Pinpoint the cell where the given text exists, returning its [X, Y] midpoint coordinate. 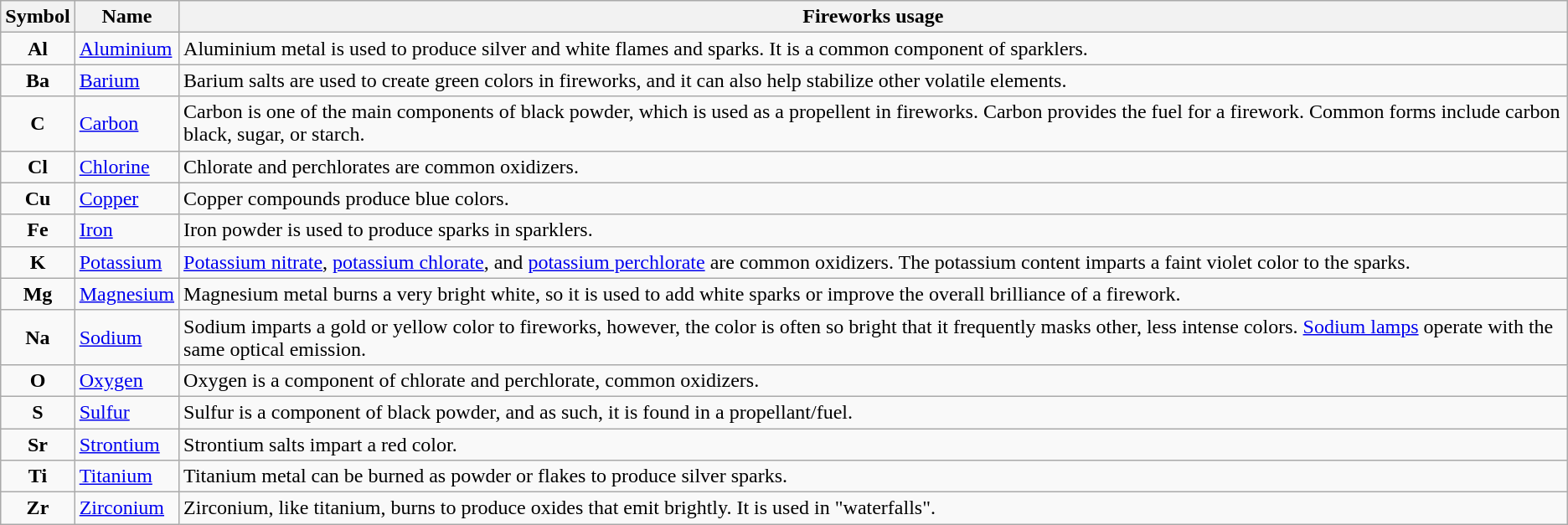
Aluminium [126, 49]
S [38, 412]
Oxygen [126, 380]
Mg [38, 294]
Zr [38, 508]
Oxygen is a component of chlorate and perchlorate, common oxidizers. [874, 380]
Copper compounds produce blue colors. [874, 198]
Titanium metal can be burned as powder or flakes to produce silver sparks. [874, 476]
Cu [38, 198]
Potassium [126, 262]
Fe [38, 230]
Copper [126, 198]
Sr [38, 445]
Strontium salts impart a red color. [874, 445]
Magnesium metal burns a very bright white, so it is used to add white sparks or improve the overall brilliance of a firework. [874, 294]
Iron [126, 230]
Barium salts are used to create green colors in fireworks, and it can also help stabilize other volatile elements. [874, 80]
Ba [38, 80]
Zirconium, like titanium, burns to produce oxides that emit brightly. It is used in "waterfalls". [874, 508]
Sulfur is a component of black powder, and as such, it is found in a propellant/fuel. [874, 412]
C [38, 124]
Sulfur [126, 412]
Iron powder is used to produce sparks in sparklers. [874, 230]
Titanium [126, 476]
Na [38, 337]
Chlorine [126, 167]
Ti [38, 476]
Carbon [126, 124]
K [38, 262]
Name [126, 17]
Chlorate and perchlorates are common oxidizers. [874, 167]
O [38, 380]
Strontium [126, 445]
Magnesium [126, 294]
Fireworks usage [874, 17]
Cl [38, 167]
Symbol [38, 17]
Barium [126, 80]
Aluminium metal is used to produce silver and white flames and sparks. It is a common component of sparklers. [874, 49]
Zirconium [126, 508]
Sodium [126, 337]
Al [38, 49]
